From the cell containing the given text, extract its center point as [x, y] coordinate. 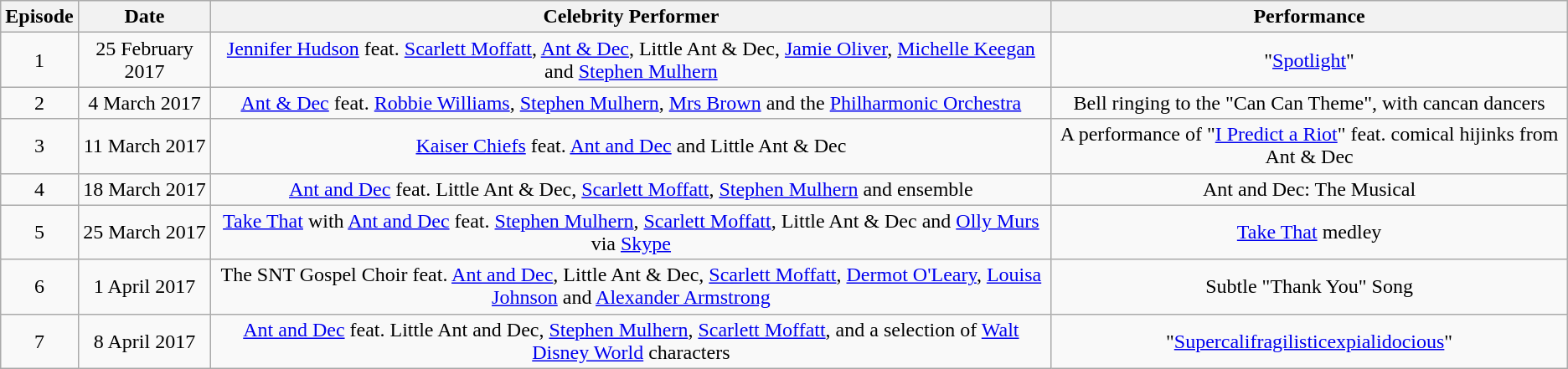
Take That medley [1309, 233]
Kaiser Chiefs feat. Ant and Dec and Little Ant & Dec [632, 146]
5 [39, 233]
Date [144, 17]
25 February 2017 [144, 60]
Ant and Dec feat. Little Ant and Dec, Stephen Mulhern, Scarlett Moffatt, and a selection of Walt Disney World characters [632, 341]
2 [39, 103]
4 March 2017 [144, 103]
4 [39, 189]
Ant & Dec feat. Robbie Williams, Stephen Mulhern, Mrs Brown and the Philharmonic Orchestra [632, 103]
11 March 2017 [144, 146]
Episode [39, 17]
25 March 2017 [144, 233]
Celebrity Performer [632, 17]
Take That with Ant and Dec feat. Stephen Mulhern, Scarlett Moffatt, Little Ant & Dec and Olly Murs via Skype [632, 233]
Ant and Dec feat. Little Ant & Dec, Scarlett Moffatt, Stephen Mulhern and ensemble [632, 189]
Ant and Dec: The Musical [1309, 189]
Jennifer Hudson feat. Scarlett Moffatt, Ant & Dec, Little Ant & Dec, Jamie Oliver, Michelle Keegan and Stephen Mulhern [632, 60]
6 [39, 286]
3 [39, 146]
"Supercalifragilisticexpialidocious" [1309, 341]
1 [39, 60]
7 [39, 341]
A performance of "I Predict a Riot" feat. comical hijinks from Ant & Dec [1309, 146]
Bell ringing to the "Can Can Theme", with cancan dancers [1309, 103]
"Spotlight" [1309, 60]
18 March 2017 [144, 189]
Subtle "Thank You" Song [1309, 286]
8 April 2017 [144, 341]
Performance [1309, 17]
1 April 2017 [144, 286]
The SNT Gospel Choir feat. Ant and Dec, Little Ant & Dec, Scarlett Moffatt, Dermot O'Leary, Louisa Johnson and Alexander Armstrong [632, 286]
